From the cell containing the given text, extract its center point as (x, y) coordinate. 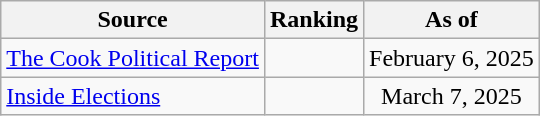
Source (133, 20)
The Cook Political Report (133, 58)
As of (452, 20)
March 7, 2025 (452, 96)
Ranking (314, 20)
February 6, 2025 (452, 58)
Inside Elections (133, 96)
